Search for the cell housing the specified text and yield its (x, y) center coordinate. 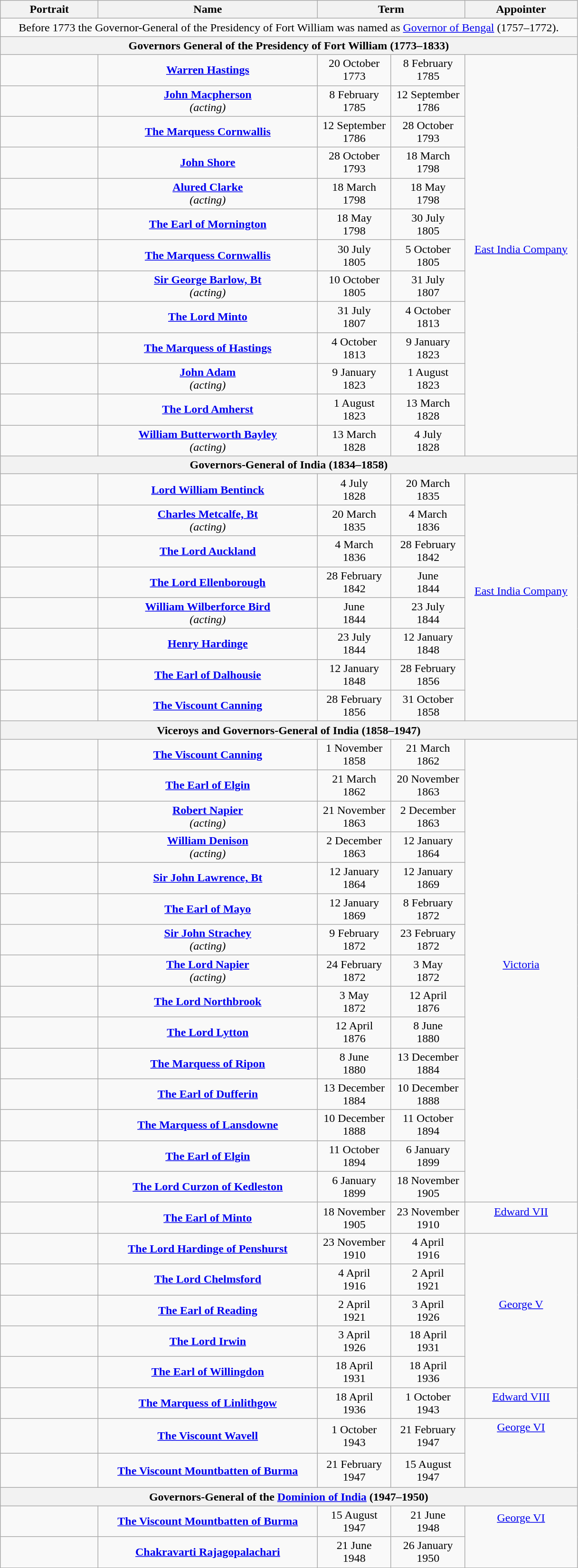
Sir George Barlow, Bt (acting) (208, 286)
The Earl of Reading (208, 1310)
20 October1773 (354, 70)
The Lord Auckland (208, 551)
The Lord Amherst (208, 410)
8 February1872 (428, 909)
Edward VIII (521, 1403)
The Marquess of Ripon (208, 1063)
Robert Napier (acting) (208, 816)
Before 1773 the Governor-General of the Presidency of Fort William was named as Governor of Bengal (1757–1772). (289, 28)
The Lord Chelmsford (208, 1279)
The Marquess of Lansdowne (208, 1125)
John Adam (acting) (208, 379)
The Earl of Dalhousie (208, 675)
Name (208, 9)
The Lord Irwin (208, 1341)
The Earl of Willingdon (208, 1372)
9 February1872 (354, 940)
The Marquess of Linlithgow (208, 1403)
John Macpherson (acting) (208, 101)
Alured Clarke (acting) (208, 194)
Victoria (521, 971)
Governors-General of India (1834–1858) (289, 465)
William Denison (acting) (208, 848)
William Wilberforce Bird (acting) (208, 613)
The Earl of Mornington (208, 224)
Governors General of the Presidency of Fort William (1773–1833) (289, 46)
Term (391, 9)
Portrait (49, 9)
The Lord Minto (208, 317)
10 October1805 (354, 286)
5 October1805 (428, 255)
23 February1872 (428, 940)
Viceroys and Governors-General of India (1858–1947) (289, 730)
The Lord Ellenborough (208, 582)
Warren Hastings (208, 70)
Edward VII (521, 1218)
20 November1863 (428, 785)
Sir John Lawrence, Bt (208, 878)
The Lord Napier (acting) (208, 971)
24 February1872 (354, 971)
1 November1858 (354, 755)
Appointer (521, 9)
31 October1858 (428, 705)
The Earl of Mayo (208, 909)
26 January1950 (428, 1552)
The Earl of Dufferin (208, 1094)
21 November1863 (354, 816)
The Lord Hardinge of Penshurst (208, 1248)
Chakravarti Rajagopalachari (208, 1552)
Sir John Strachey (acting) (208, 940)
The Lord Lytton (208, 1033)
George V (521, 1310)
Lord William Bentinck (208, 490)
The Lord Curzon of Kedleston (208, 1186)
William Butterworth Bayley (acting) (208, 440)
Charles Metcalfe, Bt (acting) (208, 520)
The Lord Northbrook (208, 1001)
The Marquess of Hastings (208, 347)
The Earl of Minto (208, 1218)
Henry Hardinge (208, 644)
Governors-General of the Dominion of India (1947–1950) (289, 1497)
John Shore (208, 162)
The Viscount Wavell (208, 1436)
